Output the [X, Y] coordinate of the center of the cell containing the given text.  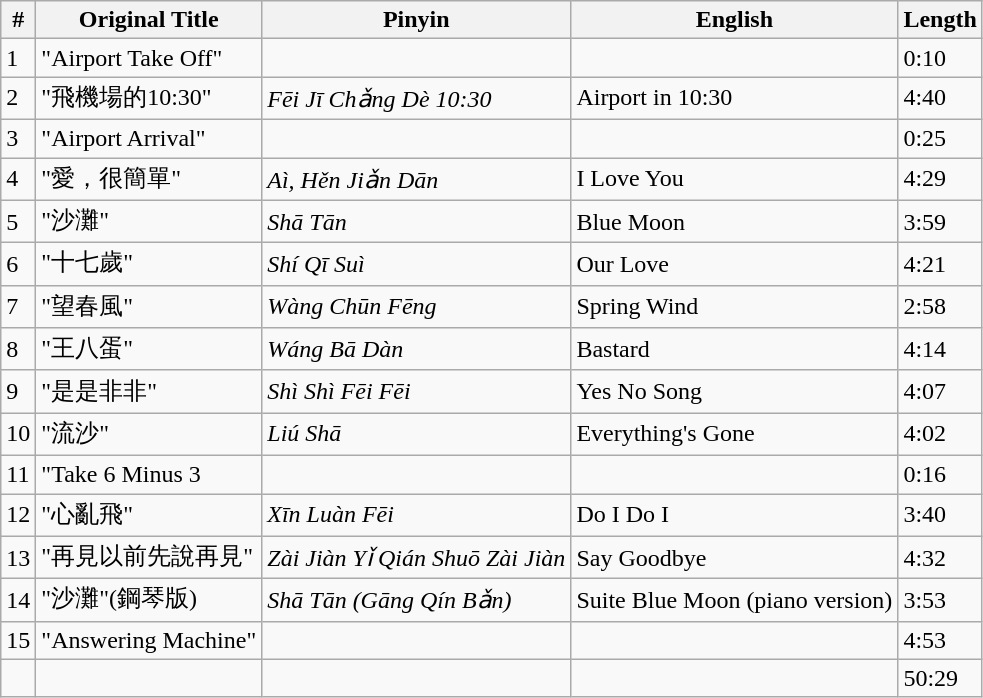
4:29 [940, 180]
4:14 [940, 350]
# [18, 20]
"心亂飛" [149, 516]
4:21 [940, 264]
11 [18, 474]
Xīn Luàn Fēi [416, 516]
"沙灘" [149, 222]
Bastard [734, 350]
"王八蛋" [149, 350]
"Airport Arrival" [149, 138]
5 [18, 222]
Do I Do I [734, 516]
Airport in 10:30 [734, 98]
"望春風" [149, 306]
Pinyin [416, 20]
10 [18, 434]
"飛機場的10:30" [149, 98]
8 [18, 350]
13 [18, 558]
0:10 [940, 58]
4:40 [940, 98]
Length [940, 20]
2 [18, 98]
"Airport Take Off" [149, 58]
3:40 [940, 516]
Liú Shā [416, 434]
"沙灘"(鋼琴版) [149, 600]
"Answering Machine" [149, 640]
"十七歲" [149, 264]
Spring Wind [734, 306]
Yes No Song [734, 392]
14 [18, 600]
50:29 [940, 678]
4:32 [940, 558]
Our Love [734, 264]
Blue Moon [734, 222]
Aì, Hěn Jiǎn Dān [416, 180]
Everything's Gone [734, 434]
Zài Jiàn Yǐ Qián Shuō Zài Jiàn [416, 558]
Shā Tān (Gāng Qín Bǎn) [416, 600]
7 [18, 306]
2:58 [940, 306]
I Love You [734, 180]
"流沙" [149, 434]
4 [18, 180]
9 [18, 392]
Fēi Jī Chǎng Dè 10:30 [416, 98]
Wáng Bā Dàn [416, 350]
3 [18, 138]
Shí Qī Suì [416, 264]
1 [18, 58]
"再見以前先說再見" [149, 558]
Original Title [149, 20]
12 [18, 516]
6 [18, 264]
English [734, 20]
3:53 [940, 600]
"Take 6 Minus 3 [149, 474]
15 [18, 640]
Suite Blue Moon (piano version) [734, 600]
"愛，很簡單" [149, 180]
3:59 [940, 222]
0:25 [940, 138]
4:02 [940, 434]
0:16 [940, 474]
Wàng Chūn Fēng [416, 306]
4:53 [940, 640]
4:07 [940, 392]
Say Goodbye [734, 558]
"是是非非" [149, 392]
Shā Tān [416, 222]
Shì Shì Fēi Fēi [416, 392]
